Locate the cell with the specified text and output its [X, Y] center coordinate. 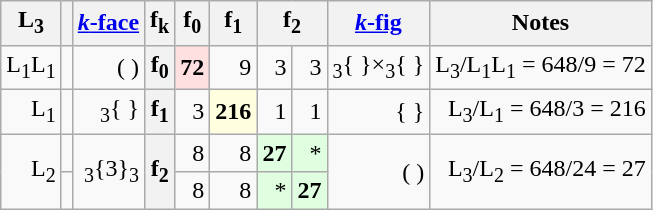
9 [234, 67]
3{3}3 [108, 172]
L3/L1L1 = 648/9 = 72 [541, 67]
L3 [31, 23]
L1L1 [31, 67]
L3/L1 = 648/3 = 216 [541, 111]
k-fig [378, 23]
216 [234, 111]
3{ } [108, 111]
fk [160, 23]
L1 [31, 111]
Notes [541, 23]
L2 [31, 172]
k-face [108, 23]
{ } [378, 111]
72 [192, 67]
3{ }×3{ } [378, 67]
L3/L2 = 648/24 = 27 [541, 172]
